Find where the given text appears and provide that cell's center as [x, y] coordinate. 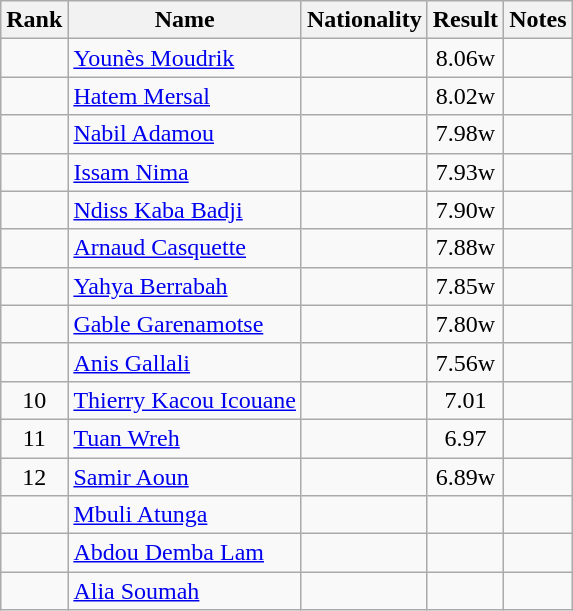
8.06w [465, 58]
Ndiss Kaba Badji [185, 210]
11 [34, 438]
8.02w [465, 96]
12 [34, 477]
7.85w [465, 286]
Tuan Wreh [185, 438]
Anis Gallali [185, 362]
Result [465, 20]
Samir Aoun [185, 477]
Yahya Berrabah [185, 286]
6.97 [465, 438]
Thierry Kacou Icouane [185, 400]
7.56w [465, 362]
Arnaud Casquette [185, 248]
7.93w [465, 172]
Abdou Demba Lam [185, 553]
7.01 [465, 400]
Alia Soumah [185, 591]
7.80w [465, 324]
7.98w [465, 134]
Nationality [364, 20]
10 [34, 400]
7.90w [465, 210]
Notes [538, 20]
Mbuli Atunga [185, 515]
Name [185, 20]
Hatem Mersal [185, 96]
Younès Moudrik [185, 58]
Rank [34, 20]
Nabil Adamou [185, 134]
7.88w [465, 248]
Issam Nima [185, 172]
Gable Garenamotse [185, 324]
6.89w [465, 477]
